Scan for the cell matching the given text and deliver its (X, Y) coordinate at center. 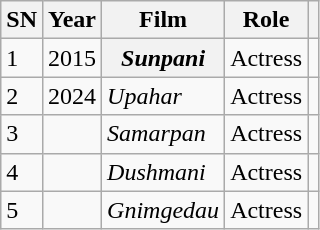
Film (164, 20)
Role (266, 20)
2015 (72, 58)
4 (22, 172)
Year (72, 20)
Samarpan (164, 134)
Dushmani (164, 172)
2 (22, 96)
1 (22, 58)
SN (22, 20)
Sunpani (164, 58)
Gnimgedau (164, 210)
5 (22, 210)
Upahar (164, 96)
2024 (72, 96)
3 (22, 134)
